Provide the [x, y] coordinate of the cell's center where the given text is located.  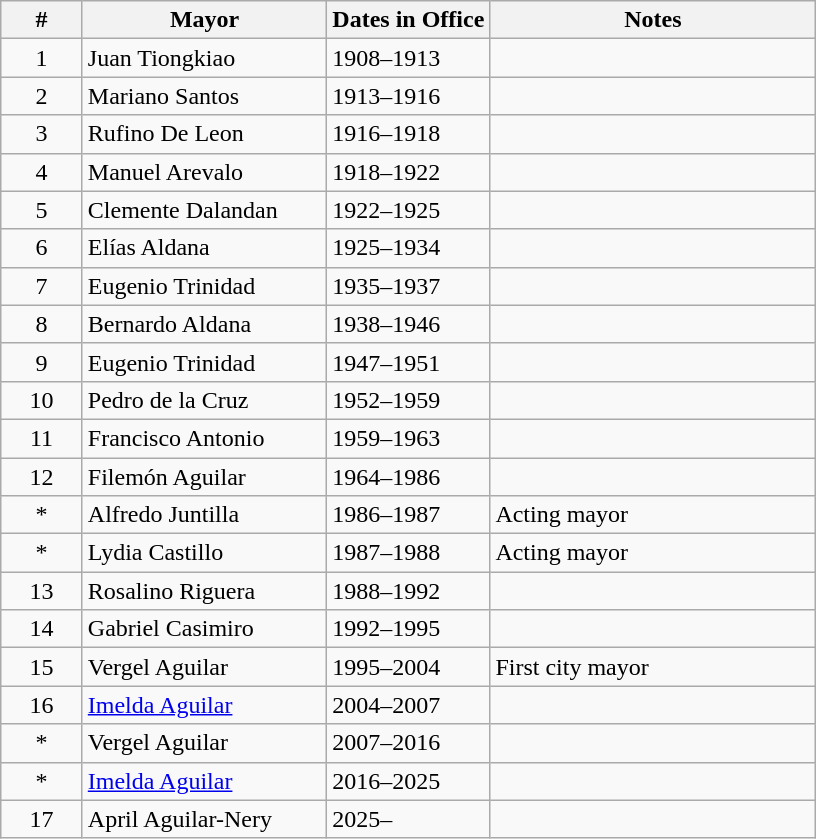
17 [42, 819]
Mayor [204, 20]
6 [42, 248]
1952–1959 [408, 400]
1935–1937 [408, 286]
2007–2016 [408, 743]
7 [42, 286]
Notes [653, 20]
April Aguilar-Nery [204, 819]
Alfredo Juntilla [204, 515]
Bernardo Aldana [204, 324]
9 [42, 362]
Rosalino Riguera [204, 591]
Mariano Santos [204, 96]
Gabriel Casimiro [204, 629]
1987–1988 [408, 553]
Manuel Arevalo [204, 172]
2004–2007 [408, 705]
1913–1916 [408, 96]
1964–1986 [408, 477]
Rufino De Leon [204, 134]
First city mayor [653, 667]
Francisco Antonio [204, 438]
1986–1987 [408, 515]
1925–1934 [408, 248]
Lydia Castillo [204, 553]
1988–1992 [408, 591]
15 [42, 667]
16 [42, 705]
Pedro de la Cruz [204, 400]
1908–1913 [408, 58]
1947–1951 [408, 362]
Filemón Aguilar [204, 477]
3 [42, 134]
10 [42, 400]
12 [42, 477]
1 [42, 58]
1995–2004 [408, 667]
8 [42, 324]
1959–1963 [408, 438]
1918–1922 [408, 172]
5 [42, 210]
Dates in Office [408, 20]
14 [42, 629]
2016–2025 [408, 781]
Elías Aldana [204, 248]
1922–1925 [408, 210]
13 [42, 591]
1938–1946 [408, 324]
2 [42, 96]
1916–1918 [408, 134]
11 [42, 438]
Clemente Dalandan [204, 210]
4 [42, 172]
2025– [408, 819]
1992–1995 [408, 629]
# [42, 20]
Juan Tiongkiao [204, 58]
